Provide the (x, y) coordinate of the cell's center where the given text is located.  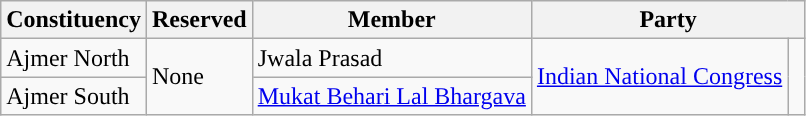
Jwala Prasad (392, 58)
None (199, 77)
Indian National Congress (659, 77)
Mukat Behari Lal Bhargava (392, 96)
Ajmer North (74, 58)
Party (668, 20)
Reserved (199, 20)
Ajmer South (74, 96)
Constituency (74, 20)
Member (392, 20)
